Return (X, Y) of the center of cell containing provided text 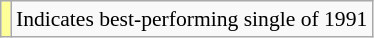
Indicates best-performing single of 1991 (192, 19)
